Extract the [x, y] coordinate from the center of the cell holding the provided text.  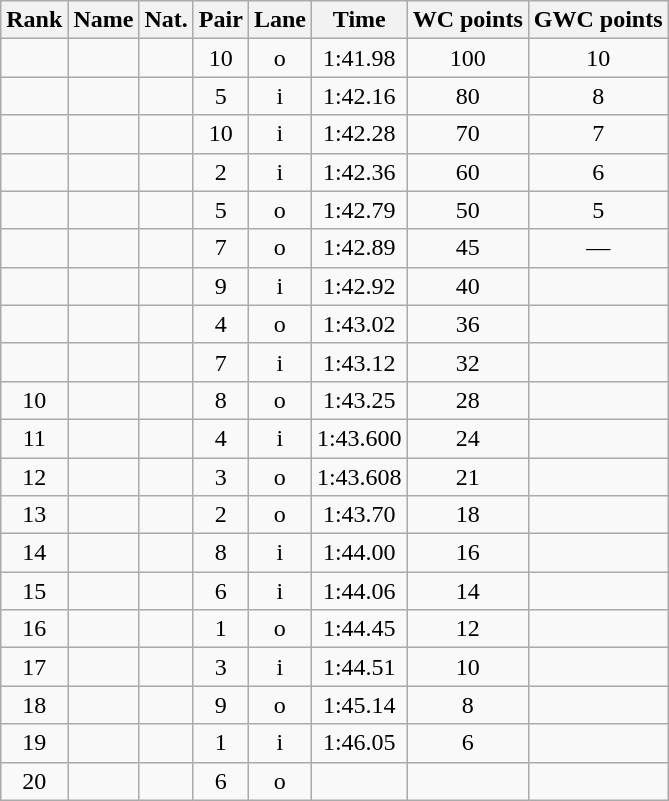
20 [34, 781]
1:43.02 [359, 324]
15 [34, 591]
1:42.28 [359, 134]
36 [468, 324]
Lane [280, 20]
1:41.98 [359, 58]
60 [468, 172]
1:42.36 [359, 172]
17 [34, 667]
19 [34, 743]
Rank [34, 20]
1:44.00 [359, 553]
1:43.12 [359, 362]
Nat. [166, 20]
— [598, 248]
1:44.06 [359, 591]
1:42.89 [359, 248]
1:43.70 [359, 515]
1:42.16 [359, 96]
28 [468, 400]
70 [468, 134]
Time [359, 20]
11 [34, 438]
100 [468, 58]
1:44.51 [359, 667]
1:44.45 [359, 629]
13 [34, 515]
1:43.25 [359, 400]
1:45.14 [359, 705]
1:43.600 [359, 438]
1:43.608 [359, 477]
WC points [468, 20]
80 [468, 96]
32 [468, 362]
Name [104, 20]
21 [468, 477]
40 [468, 286]
50 [468, 210]
1:42.79 [359, 210]
Pair [220, 20]
45 [468, 248]
24 [468, 438]
1:46.05 [359, 743]
GWC points [598, 20]
1:42.92 [359, 286]
